From the cell containing the given text, extract its center point as (x, y) coordinate. 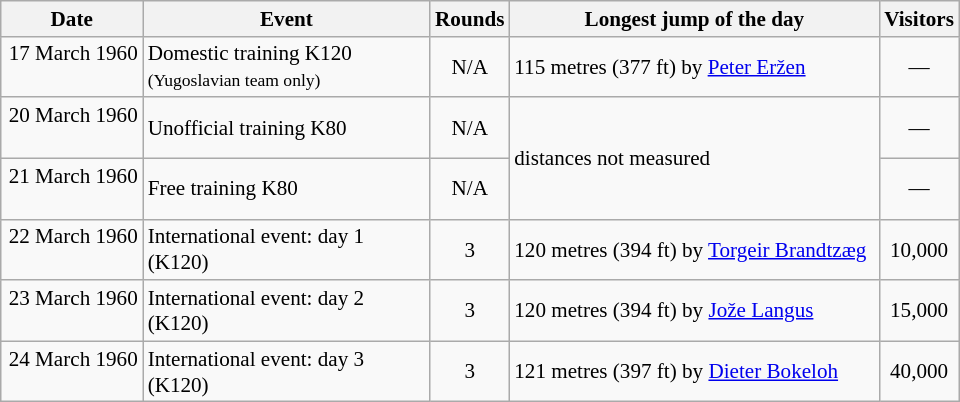
Domestic training K120 (Yugoslavian team only) (286, 66)
International event: day 2 (K120) (286, 310)
120 metres (394 ft) by Jože Langus (694, 310)
Event (286, 18)
120 metres (394 ft) by Torgeir Brandtzæg (694, 250)
distances not measured (694, 158)
Rounds (470, 18)
Longest jump of the day (694, 18)
Date (72, 18)
15,000 (919, 310)
23 March 1960 (72, 310)
17 March 1960 (72, 66)
10,000 (919, 250)
Visitors (919, 18)
Unofficial training K80 (286, 128)
International event: day 1 (K120) (286, 250)
International event: day 3 (K120) (286, 372)
20 March 1960 (72, 128)
40,000 (919, 372)
121 metres (397 ft) by Dieter Bokeloh (694, 372)
22 March 1960 (72, 250)
115 metres (377 ft) by Peter Eržen (694, 66)
21 March 1960 (72, 188)
Free training K80 (286, 188)
24 March 1960 (72, 372)
